Locate the cell with the specified text and output its (X, Y) center coordinate. 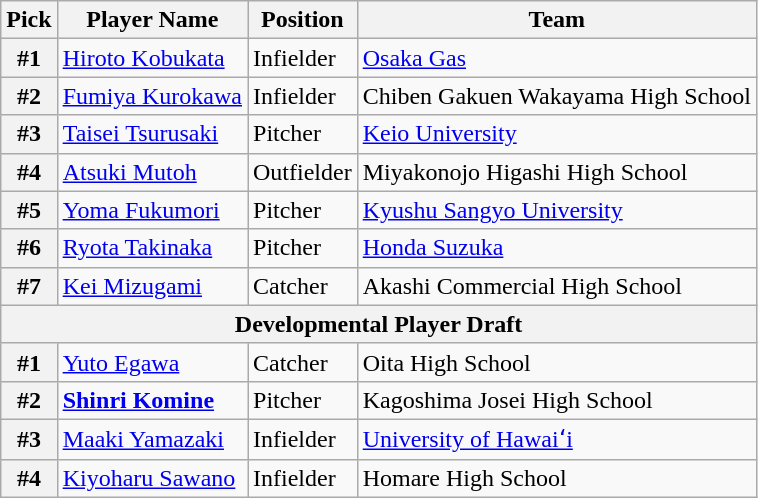
Position (303, 20)
Taisei Tsurusaki (152, 134)
Maaki Yamazaki (152, 439)
Outfielder (303, 172)
Developmental Player Draft (379, 324)
#5 (29, 210)
#6 (29, 248)
Kiyoharu Sawano (152, 478)
Akashi Commercial High School (556, 286)
Osaka Gas (556, 58)
University of Hawaiʻi (556, 439)
Shinri Komine (152, 400)
Miyakonojo Higashi High School (556, 172)
Homare High School (556, 478)
Kagoshima Josei High School (556, 400)
Player Name (152, 20)
Honda Suzuka (556, 248)
Ryota Takinaka (152, 248)
Kei Mizugami (152, 286)
#7 (29, 286)
Chiben Gakuen Wakayama High School (556, 96)
Team (556, 20)
Oita High School (556, 362)
Kyushu Sangyo University (556, 210)
Pick (29, 20)
Atsuki Mutoh (152, 172)
Hiroto Kobukata (152, 58)
Yuto Egawa (152, 362)
Fumiya Kurokawa (152, 96)
Keio University (556, 134)
Yoma Fukumori (152, 210)
